For the text-containing cell, return its midpoint in [X, Y] coordinate format. 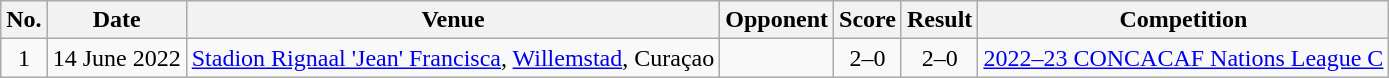
2022–23 CONCACAF Nations League C [1184, 58]
Score [868, 20]
Result [939, 20]
14 June 2022 [116, 58]
No. [24, 20]
1 [24, 58]
Stadion Rignaal 'Jean' Francisca, Willemstad, Curaçao [453, 58]
Date [116, 20]
Opponent [777, 20]
Venue [453, 20]
Competition [1184, 20]
